Scan for the cell matching the given text and deliver its (X, Y) coordinate at center. 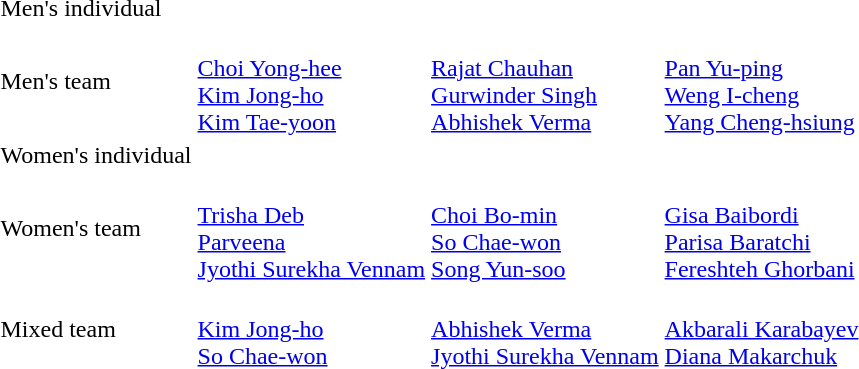
Choi Yong-heeKim Jong-hoKim Tae-yoon (312, 82)
Choi Bo-minSo Chae-wonSong Yun-soo (546, 228)
Rajat ChauhanGurwinder SinghAbhishek Verma (546, 82)
Trisha DebParveenaJyothi Surekha Vennam (312, 228)
